For the text-containing cell, return its midpoint in (X, Y) coordinate format. 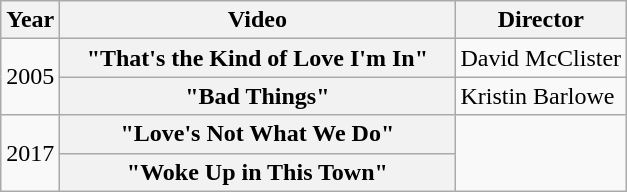
Director (541, 20)
"That's the Kind of Love I'm In" (258, 58)
2005 (30, 77)
Video (258, 20)
2017 (30, 153)
Year (30, 20)
"Woke Up in This Town" (258, 172)
Kristin Barlowe (541, 96)
"Bad Things" (258, 96)
"Love's Not What We Do" (258, 134)
David McClister (541, 58)
